For the text-containing cell, return its midpoint in [X, Y] coordinate format. 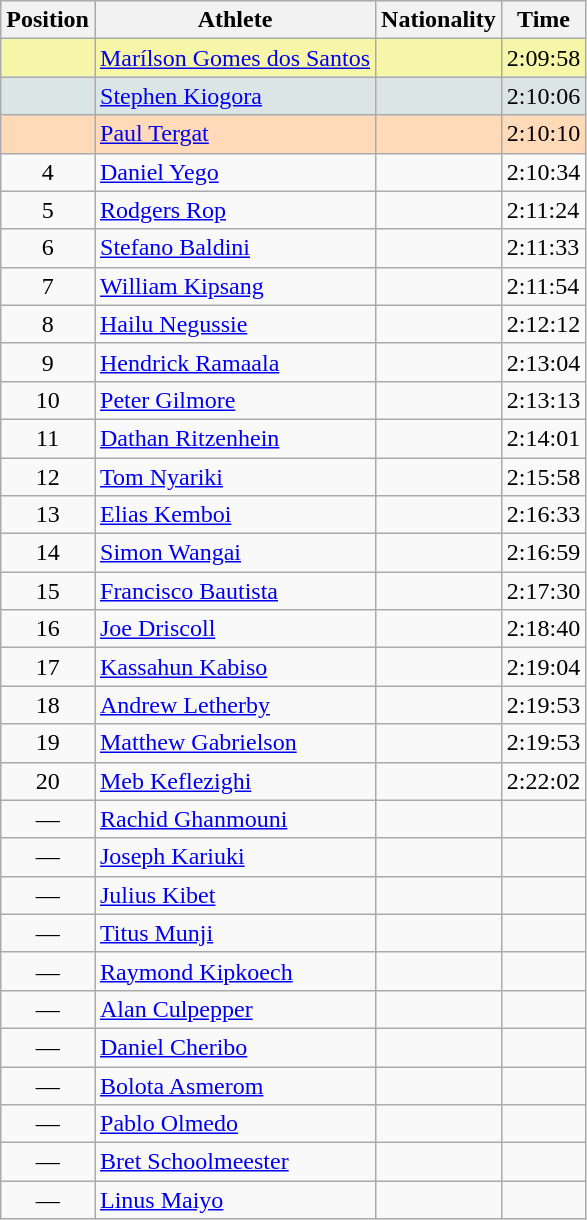
17 [48, 667]
2:10:10 [543, 134]
2:14:01 [543, 438]
2:18:40 [543, 629]
14 [48, 553]
Titus Munji [234, 933]
Kassahun Kabiso [234, 667]
19 [48, 743]
12 [48, 477]
Hendrick Ramaala [234, 362]
13 [48, 515]
2:16:59 [543, 553]
Daniel Cheribo [234, 1047]
Meb Keflezighi [234, 781]
William Kipsang [234, 286]
Alan Culpepper [234, 1009]
Elias Kemboi [234, 515]
4 [48, 172]
Linus Maiyo [234, 1200]
Hailu Negussie [234, 324]
Paul Tergat [234, 134]
7 [48, 286]
20 [48, 781]
2:11:24 [543, 210]
9 [48, 362]
Francisco Bautista [234, 591]
Stephen Kiogora [234, 96]
2:12:12 [543, 324]
2:09:58 [543, 58]
Julius Kibet [234, 895]
2:19:04 [543, 667]
Marílson Gomes dos Santos [234, 58]
Bret Schoolmeester [234, 1162]
Joe Driscoll [234, 629]
Daniel Yego [234, 172]
Stefano Baldini [234, 248]
Matthew Gabrielson [234, 743]
Tom Nyariki [234, 477]
2:17:30 [543, 591]
Peter Gilmore [234, 400]
Andrew Letherby [234, 705]
2:10:34 [543, 172]
5 [48, 210]
Pablo Olmedo [234, 1124]
Dathan Ritzenhein [234, 438]
10 [48, 400]
18 [48, 705]
8 [48, 324]
Athlete [234, 20]
Raymond Kipkoech [234, 971]
2:16:33 [543, 515]
2:22:02 [543, 781]
2:15:58 [543, 477]
6 [48, 248]
Rachid Ghanmouni [234, 819]
2:10:06 [543, 96]
Time [543, 20]
Rodgers Rop [234, 210]
11 [48, 438]
2:11:54 [543, 286]
2:13:13 [543, 400]
2:13:04 [543, 362]
Nationality [439, 20]
15 [48, 591]
2:11:33 [543, 248]
Joseph Kariuki [234, 857]
Position [48, 20]
Bolota Asmerom [234, 1085]
Simon Wangai [234, 553]
16 [48, 629]
